Scan for the cell matching the given text and deliver its [x, y] coordinate at center. 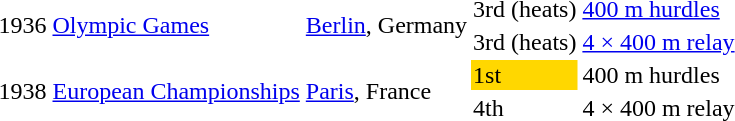
3rd (heats) [525, 42]
1st [525, 75]
